Capture the cell that displays the provided text and extract its [X, Y] central coordinate. 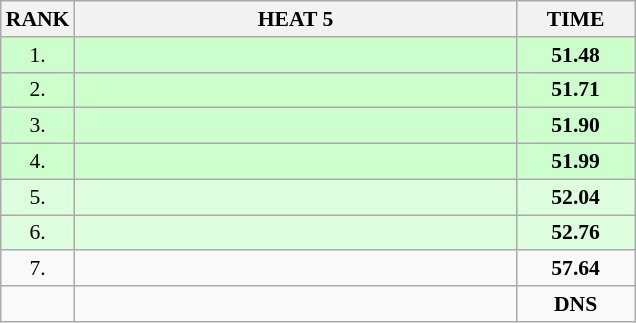
5. [38, 197]
4. [38, 162]
51.99 [576, 162]
51.90 [576, 126]
57.64 [576, 269]
6. [38, 233]
RANK [38, 19]
HEAT 5 [295, 19]
52.76 [576, 233]
TIME [576, 19]
2. [38, 90]
3. [38, 126]
DNS [576, 304]
52.04 [576, 197]
51.71 [576, 90]
7. [38, 269]
1. [38, 55]
51.48 [576, 55]
